Find where the given text appears and provide that cell's center as [X, Y] coordinate. 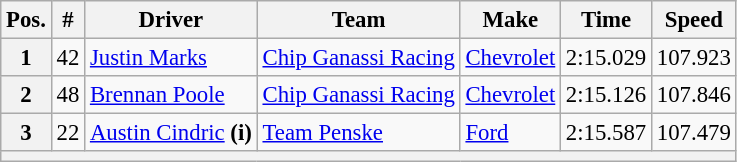
Team Penske [358, 133]
2:15.126 [606, 95]
Brennan Poole [172, 95]
Pos. [26, 20]
Austin Cindric (i) [172, 133]
Ford [510, 133]
107.923 [694, 58]
Time [606, 20]
# [68, 20]
22 [68, 133]
2:15.587 [606, 133]
2:15.029 [606, 58]
Justin Marks [172, 58]
Speed [694, 20]
Driver [172, 20]
Team [358, 20]
3 [26, 133]
2 [26, 95]
48 [68, 95]
42 [68, 58]
Make [510, 20]
1 [26, 58]
107.846 [694, 95]
107.479 [694, 133]
